Return the (X, Y) coordinate for the center point of the cell that contains the specified text.  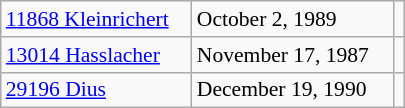
13014 Hasslacher (96, 55)
11868 Kleinrichert (96, 19)
October 2, 1989 (292, 19)
November 17, 1987 (292, 55)
December 19, 1990 (292, 90)
29196 Dius (96, 90)
